Find where the given text appears and provide that cell's center as (x, y) coordinate. 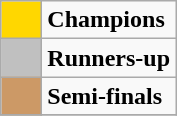
Semi-finals (109, 96)
Champions (109, 20)
Runners-up (109, 58)
